Determine the [X, Y] coordinate at the center of the cell enclosing the given text.  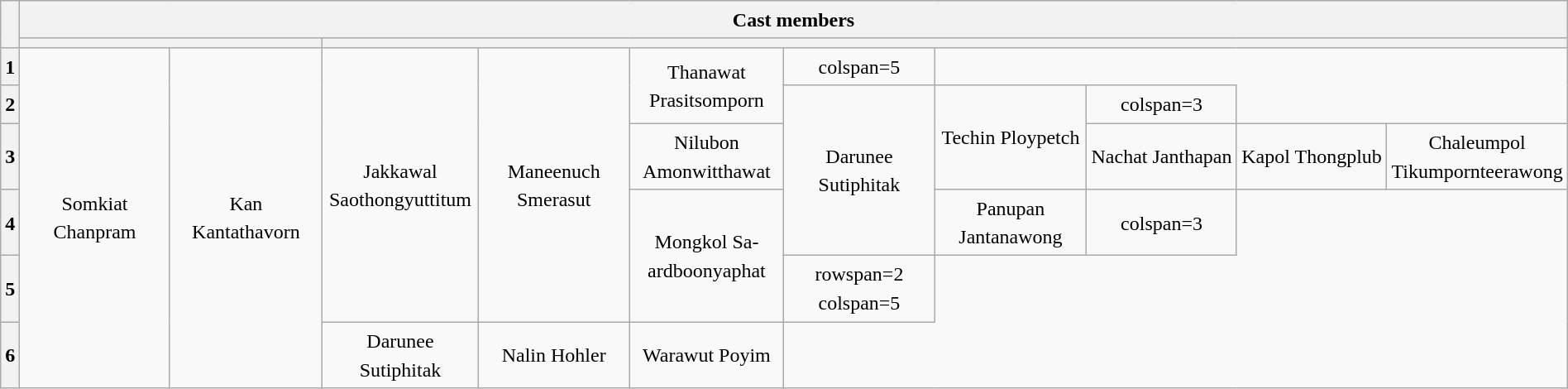
5 [10, 289]
Nachat Janthapan [1161, 156]
Mongkol Sa-ardboonyaphat [706, 256]
Thanawat Prasitsomporn [706, 84]
Cast members [794, 20]
1 [10, 66]
Techin Ploypetch [1011, 137]
Kan Kantathavorn [246, 217]
2 [10, 104]
Jakkawal Saothongyuttitum [400, 184]
Nalin Hohler [554, 355]
Chaleumpol Tikumpornteerawong [1477, 156]
Panupan Jantanawong [1011, 223]
rowspan=2 colspan=5 [859, 289]
4 [10, 223]
Warawut Poyim [706, 355]
3 [10, 156]
6 [10, 355]
colspan=5 [859, 66]
Maneenuch Smerasut [554, 184]
Kapol Thongplub [1312, 156]
Nilubon Amonwitthawat [706, 156]
Somkiat Chanpram [94, 217]
